Return [X, Y] of the center of cell containing provided text 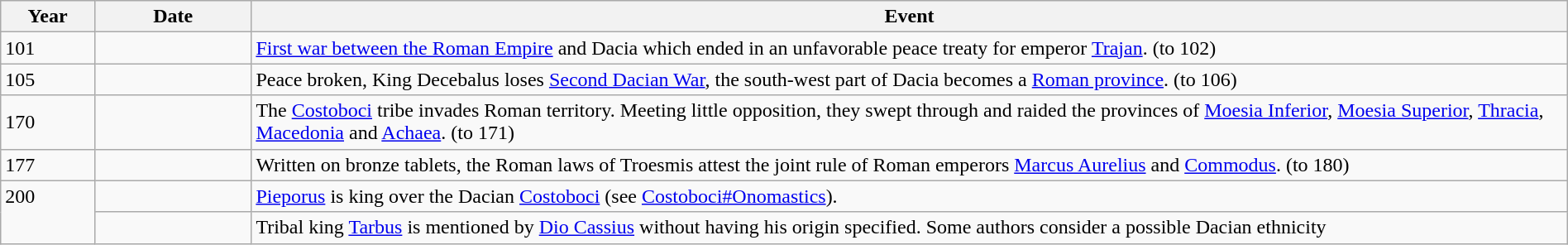
Peace broken, King Decebalus loses Second Dacian War, the south-west part of Dacia becomes a Roman province. (to 106) [910, 79]
Written on bronze tablets, the Roman laws of Troesmis attest the joint rule of Roman emperors Marcus Aurelius and Commodus. (to 180) [910, 165]
101 [48, 48]
177 [48, 165]
Event [910, 17]
Pieporus is king over the Dacian Costoboci (see Costoboci#Onomastics). [910, 196]
Date [172, 17]
105 [48, 79]
200 [48, 212]
Year [48, 17]
Tribal king Tarbus is mentioned by Dio Cassius without having his origin specified. Some authors consider a possible Dacian ethnicity [910, 228]
First war between the Roman Empire and Dacia which ended in an unfavorable peace treaty for emperor Trajan. (to 102) [910, 48]
170 [48, 122]
